Find where the given text appears and provide that cell's center as [x, y] coordinate. 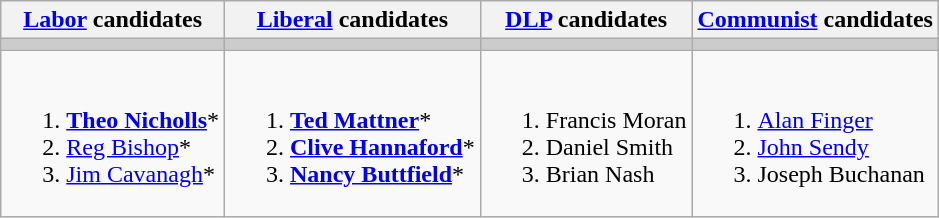
Alan FingerJohn SendyJoseph Buchanan [815, 134]
Labor candidates [113, 20]
Francis MoranDaniel SmithBrian Nash [586, 134]
Ted Mattner*Clive Hannaford*Nancy Buttfield* [353, 134]
Liberal candidates [353, 20]
Communist candidates [815, 20]
DLP candidates [586, 20]
Theo Nicholls*Reg Bishop*Jim Cavanagh* [113, 134]
